Pinpoint the cell where the given text exists, returning its (x, y) midpoint coordinate. 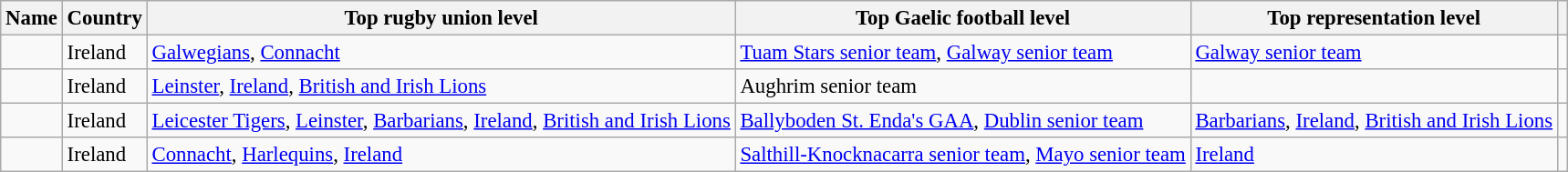
Galway senior team (1374, 53)
Top Gaelic football level (963, 18)
Name (32, 18)
Leinster, Ireland, British and Irish Lions (441, 86)
Ballyboden St. Enda's GAA, Dublin senior team (963, 121)
Galwegians, Connacht (441, 53)
Country (104, 18)
Aughrim senior team (963, 86)
Tuam Stars senior team, Galway senior team (963, 53)
Barbarians, Ireland, British and Irish Lions (1374, 121)
Top rugby union level (441, 18)
Salthill-Knocknacarra senior team, Mayo senior team (963, 155)
Top representation level (1374, 18)
Connacht, Harlequins, Ireland (441, 155)
Leicester Tigers, Leinster, Barbarians, Ireland, British and Irish Lions (441, 121)
